Detect which cell encompasses the target text, then output its (X, Y) center coordinate. 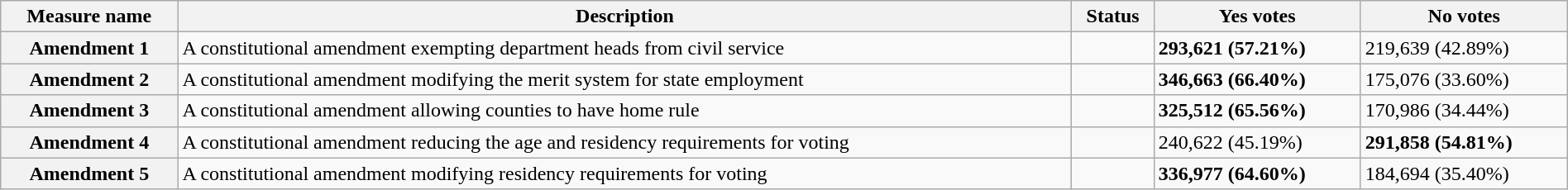
184,694 (35.40%) (1464, 173)
240,622 (45.19%) (1257, 142)
Amendment 1 (89, 48)
A constitutional amendment allowing counties to have home rule (625, 111)
No votes (1464, 17)
325,512 (65.56%) (1257, 111)
Amendment 5 (89, 173)
Measure name (89, 17)
Yes votes (1257, 17)
219,639 (42.89%) (1464, 48)
293,621 (57.21%) (1257, 48)
336,977 (64.60%) (1257, 173)
A constitutional amendment modifying the merit system for state employment (625, 79)
Amendment 2 (89, 79)
Amendment 4 (89, 142)
291,858 (54.81%) (1464, 142)
170,986 (34.44%) (1464, 111)
Status (1113, 17)
A constitutional amendment exempting department heads from civil service (625, 48)
Description (625, 17)
346,663 (66.40%) (1257, 79)
Amendment 3 (89, 111)
175,076 (33.60%) (1464, 79)
A constitutional amendment modifying residency requirements for voting (625, 173)
A constitutional amendment reducing the age and residency requirements for voting (625, 142)
